Output the (X, Y) coordinate of the center of the cell containing the given text.  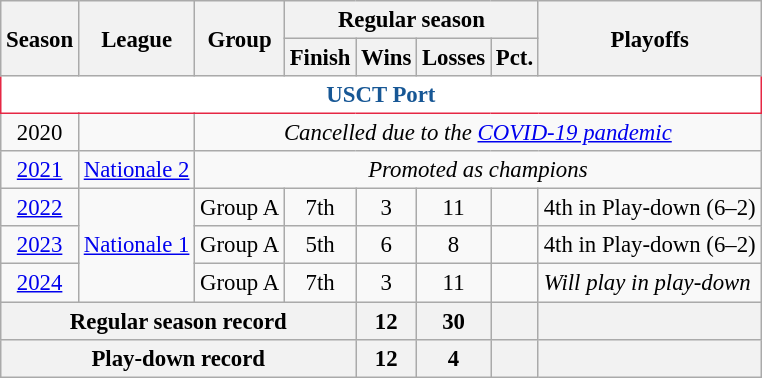
Season (40, 38)
Finish (320, 58)
2021 (40, 170)
Pct. (515, 58)
5th (320, 245)
2023 (40, 245)
Playoffs (650, 38)
4 (454, 358)
Wins (386, 58)
2022 (40, 208)
2020 (40, 133)
USCT Port (381, 95)
Promoted as champions (478, 170)
Group (240, 38)
League (136, 38)
Regular season record (178, 321)
Nationale 1 (136, 246)
Regular season (411, 20)
Play-down record (178, 358)
Cancelled due to the COVID-19 pandemic (478, 133)
30 (454, 321)
6 (386, 245)
Losses (454, 58)
2024 (40, 283)
Will play in play-down (650, 283)
Nationale 2 (136, 170)
8 (454, 245)
